Capture the cell that displays the provided text and extract its [X, Y] central coordinate. 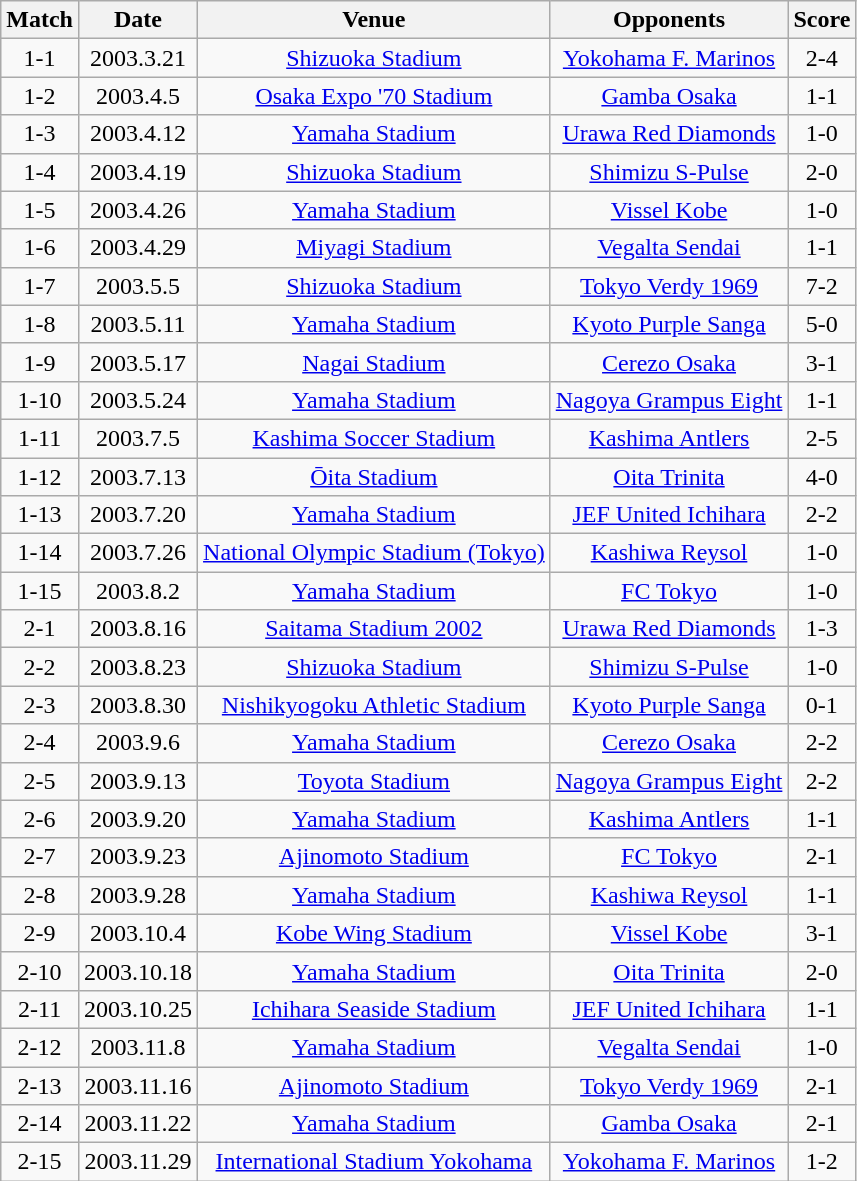
2-13 [40, 1085]
2-7 [40, 857]
2003.9.23 [138, 857]
2003.9.13 [138, 781]
1-7 [40, 286]
7-2 [822, 286]
2-9 [40, 933]
2-10 [40, 971]
International Stadium Yokohama [374, 1162]
2003.4.19 [138, 172]
Saitama Stadium 2002 [374, 629]
Opponents [669, 20]
2003.4.5 [138, 96]
Ōita Stadium [374, 477]
Score [822, 20]
2003.4.12 [138, 134]
Nagai Stadium [374, 362]
1-13 [40, 515]
Match [40, 20]
2003.9.6 [138, 743]
2003.11.8 [138, 1047]
5-0 [822, 324]
2003.7.5 [138, 438]
1-15 [40, 591]
2003.8.30 [138, 705]
2-3 [40, 705]
2003.7.20 [138, 515]
2003.11.16 [138, 1085]
Toyota Stadium [374, 781]
Ichihara Seaside Stadium [374, 1009]
2003.8.2 [138, 591]
Venue [374, 20]
2-11 [40, 1009]
Kobe Wing Stadium [374, 933]
2003.10.25 [138, 1009]
2003.10.4 [138, 933]
2003.4.29 [138, 248]
1-11 [40, 438]
2003.5.11 [138, 324]
2003.5.17 [138, 362]
2-6 [40, 819]
2003.11.22 [138, 1124]
1-10 [40, 400]
1-12 [40, 477]
2003.9.28 [138, 895]
2-14 [40, 1124]
Miyagi Stadium [374, 248]
2-8 [40, 895]
1-14 [40, 553]
2003.3.21 [138, 58]
2003.9.20 [138, 819]
National Olympic Stadium (Tokyo) [374, 553]
2003.11.29 [138, 1162]
2003.5.5 [138, 286]
2003.10.18 [138, 971]
2003.7.26 [138, 553]
2003.7.13 [138, 477]
Date [138, 20]
2003.8.23 [138, 667]
1-6 [40, 248]
1-8 [40, 324]
2003.4.26 [138, 210]
2003.5.24 [138, 400]
0-1 [822, 705]
Kashima Soccer Stadium [374, 438]
2-12 [40, 1047]
Osaka Expo '70 Stadium [374, 96]
2003.8.16 [138, 629]
4-0 [822, 477]
Nishikyogoku Athletic Stadium [374, 705]
1-5 [40, 210]
1-9 [40, 362]
1-4 [40, 172]
2-15 [40, 1162]
